Find where the given text appears and provide that cell's center as [X, Y] coordinate. 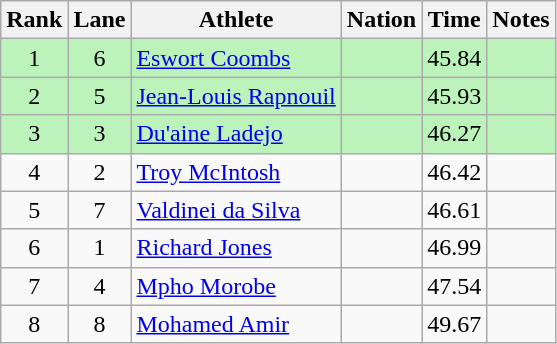
46.27 [454, 134]
Du'aine Ladejo [236, 134]
Athlete [236, 20]
Richard Jones [236, 248]
46.61 [454, 210]
Eswort Coombs [236, 58]
Troy McIntosh [236, 172]
Valdinei da Silva [236, 210]
Nation [381, 20]
Jean-Louis Rapnouil [236, 96]
Mpho Morobe [236, 286]
Time [454, 20]
45.84 [454, 58]
Notes [521, 20]
46.99 [454, 248]
47.54 [454, 286]
46.42 [454, 172]
Rank [34, 20]
49.67 [454, 324]
Mohamed Amir [236, 324]
Lane [100, 20]
45.93 [454, 96]
